For the text-containing cell, return its midpoint in (x, y) coordinate format. 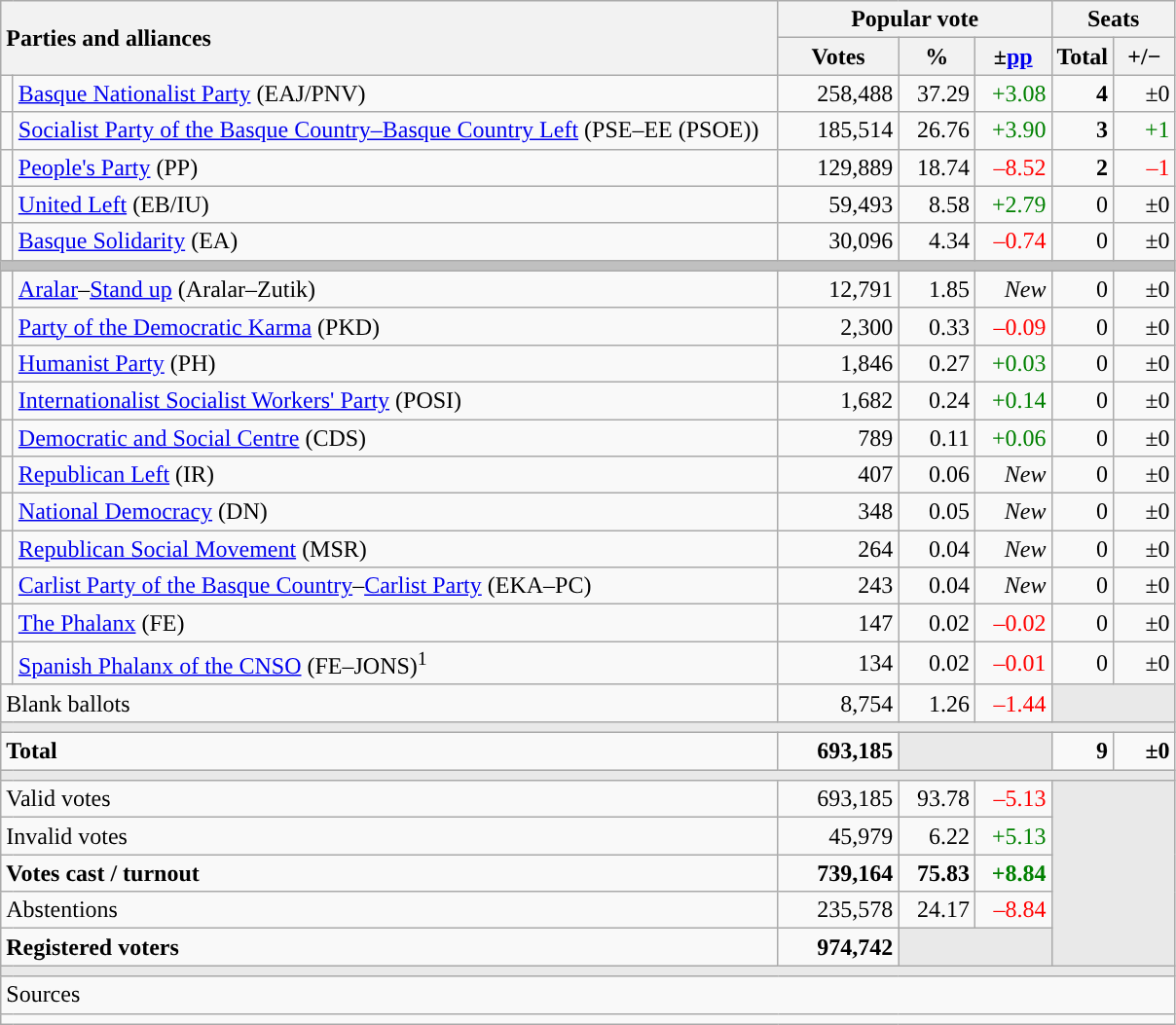
Republican Social Movement (MSR) (395, 549)
2 (1083, 167)
1.85 (937, 289)
±pp (1012, 56)
Blank ballots (389, 703)
0.06 (937, 475)
147 (838, 623)
–0.01 (1012, 664)
National Democracy (DN) (395, 512)
–8.84 (1012, 910)
Party of the Democratic Karma (PKD) (395, 326)
Valid votes (389, 799)
Internationalist Socialist Workers' Party (POSI) (395, 400)
Humanist Party (PH) (395, 363)
2,300 (838, 326)
+1 (1145, 130)
+5.13 (1012, 836)
0.11 (937, 437)
974,742 (838, 947)
0.24 (937, 400)
93.78 (937, 799)
The Phalanx (FE) (395, 623)
Spanish Phalanx of the CNSO (FE–JONS)1 (395, 664)
0.27 (937, 363)
Basque Nationalist Party (EAJ/PNV) (395, 93)
4.34 (937, 241)
+0.14 (1012, 400)
789 (838, 437)
0.33 (937, 326)
Basque Solidarity (EA) (395, 241)
4 (1083, 93)
348 (838, 512)
8,754 (838, 703)
+3.90 (1012, 130)
Abstentions (389, 910)
75.83 (937, 873)
Seats (1114, 19)
Sources (588, 995)
Carlist Party of the Basque Country–Carlist Party (EKA–PC) (395, 586)
–1 (1145, 167)
59,493 (838, 204)
+0.06 (1012, 437)
Aralar–Stand up (Aralar–Zutik) (395, 289)
45,979 (838, 836)
People's Party (PP) (395, 167)
26.76 (937, 130)
1,682 (838, 400)
243 (838, 586)
Socialist Party of the Basque Country–Basque Country Left (PSE–EE (PSOE)) (395, 130)
+3.08 (1012, 93)
Parties and alliances (389, 38)
Republican Left (IR) (395, 475)
Registered voters (389, 947)
134 (838, 664)
0.05 (937, 512)
Popular vote (915, 19)
Invalid votes (389, 836)
1,846 (838, 363)
3 (1083, 130)
129,889 (838, 167)
+0.03 (1012, 363)
30,096 (838, 241)
% (937, 56)
Democratic and Social Centre (CDS) (395, 437)
24.17 (937, 910)
Votes (838, 56)
264 (838, 549)
–8.52 (1012, 167)
185,514 (838, 130)
12,791 (838, 289)
United Left (EB/IU) (395, 204)
9 (1083, 751)
1.26 (937, 703)
6.22 (937, 836)
8.58 (937, 204)
+2.79 (1012, 204)
+/− (1145, 56)
–1.44 (1012, 703)
–0.74 (1012, 241)
258,488 (838, 93)
–0.09 (1012, 326)
+8.84 (1012, 873)
37.29 (937, 93)
Votes cast / turnout (389, 873)
–0.02 (1012, 623)
407 (838, 475)
739,164 (838, 873)
–5.13 (1012, 799)
235,578 (838, 910)
18.74 (937, 167)
